Pinpoint the cell where the given text exists, returning its [X, Y] midpoint coordinate. 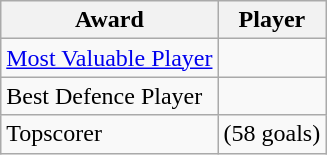
(58 goals) [272, 134]
Most Valuable Player [110, 58]
Best Defence Player [110, 96]
Award [110, 20]
Topscorer [110, 134]
Player [272, 20]
